Identify which cell holds the provided text, then report its [x, y] central coordinate. 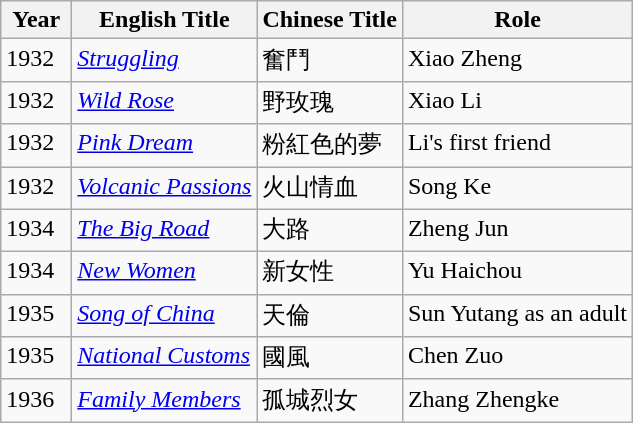
國風 [330, 358]
新女性 [330, 274]
Wild Rose [164, 102]
The Big Road [164, 230]
Xiao Zheng [517, 60]
Chen Zuo [517, 358]
Li's first friend [517, 146]
野玫瑰 [330, 102]
New Women [164, 274]
Pink Dream [164, 146]
1936 [36, 400]
大路 [330, 230]
Xiao Li [517, 102]
Song Ke [517, 188]
火山情血 [330, 188]
孤城烈女 [330, 400]
Zheng Jun [517, 230]
National Customs [164, 358]
天倫 [330, 316]
Family Members [164, 400]
Year [36, 20]
Chinese Title [330, 20]
Struggling [164, 60]
Role [517, 20]
Yu Haichou [517, 274]
Volcanic Passions [164, 188]
Sun Yutang as an adult [517, 316]
粉紅色的夢 [330, 146]
奮鬥 [330, 60]
English Title [164, 20]
Song of China [164, 316]
Zhang Zhengke [517, 400]
